Output the (x, y) coordinate of the center of the cell containing the given text.  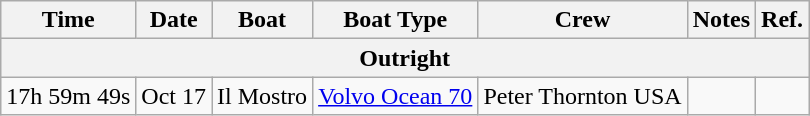
Boat Type (396, 20)
Time (68, 20)
Oct 17 (174, 96)
Peter Thornton USA (582, 96)
Crew (582, 20)
Boat (262, 20)
17h 59m 49s (68, 96)
Il Mostro (262, 96)
Notes (721, 20)
Ref. (782, 20)
Outright (405, 58)
Volvo Ocean 70 (396, 96)
Date (174, 20)
